For the text-containing cell, return its midpoint in (X, Y) coordinate format. 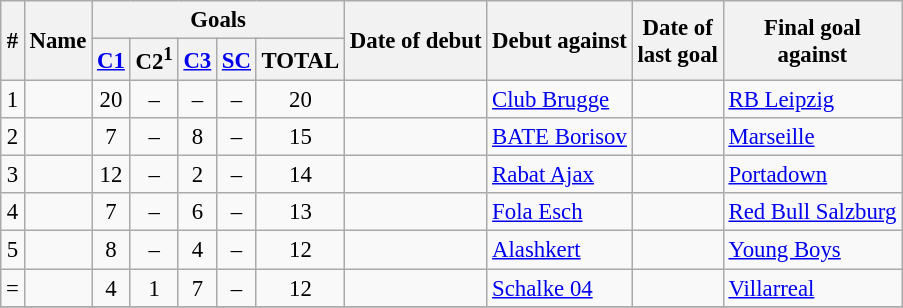
Villarreal (812, 288)
BATE Borisov (560, 137)
6 (197, 213)
SC (237, 60)
14 (300, 175)
Portadown (812, 175)
5 (12, 250)
Rabat Ajax (560, 175)
Marseille (812, 137)
RB Leipzig (812, 100)
3 (12, 175)
# (12, 41)
Final goalagainst (812, 41)
15 (300, 137)
Date oflast goal (678, 41)
C21 (154, 60)
Date of debut (416, 41)
Name (58, 41)
13 (300, 213)
TOTAL (300, 60)
Young Boys (812, 250)
Schalke 04 (560, 288)
= (12, 288)
Club Brugge (560, 100)
C3 (197, 60)
C1 (111, 60)
Fola Esch (560, 213)
Red Bull Salzburg (812, 213)
Alashkert (560, 250)
Debut against (560, 41)
Goals (218, 20)
